Find where the given text appears and provide that cell's center as [X, Y] coordinate. 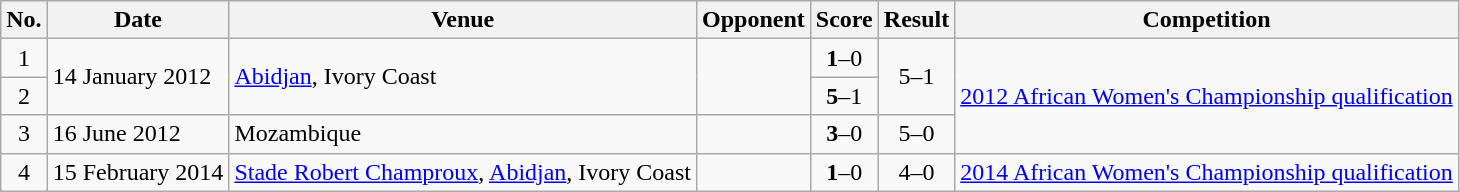
Stade Robert Champroux, Abidjan, Ivory Coast [463, 172]
1 [24, 58]
Abidjan, Ivory Coast [463, 77]
2014 African Women's Championship qualification [1207, 172]
Score [844, 20]
Competition [1207, 20]
Date [138, 20]
Venue [463, 20]
14 January 2012 [138, 77]
Result [916, 20]
Mozambique [463, 134]
3 [24, 134]
4 [24, 172]
16 June 2012 [138, 134]
2012 African Women's Championship qualification [1207, 96]
5–0 [916, 134]
2 [24, 96]
15 February 2014 [138, 172]
Opponent [754, 20]
No. [24, 20]
3–0 [844, 134]
4–0 [916, 172]
